Return the (X, Y) coordinate for the center point of the cell that contains the specified text.  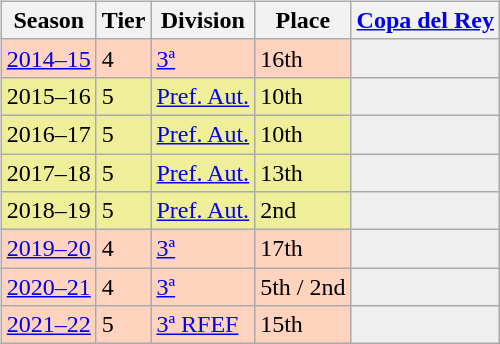
2019–20 (48, 249)
Tier (124, 20)
5th / 2nd (303, 287)
2018–19 (48, 211)
2021–22 (48, 325)
2016–17 (48, 134)
2014–15 (48, 58)
16th (303, 58)
3ª RFEF (203, 325)
13th (303, 173)
Season (48, 20)
2020–21 (48, 287)
2015–16 (48, 96)
Division (203, 20)
Place (303, 20)
15th (303, 325)
Copa del Rey (425, 20)
2nd (303, 211)
17th (303, 249)
2017–18 (48, 173)
